Provide the [x, y] coordinate of the cell's center where the given text is located.  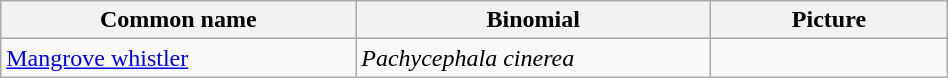
Mangrove whistler [178, 58]
Picture [830, 20]
Pachycephala cinerea [534, 58]
Common name [178, 20]
Binomial [534, 20]
